Return (x, y) of the center of cell containing provided text 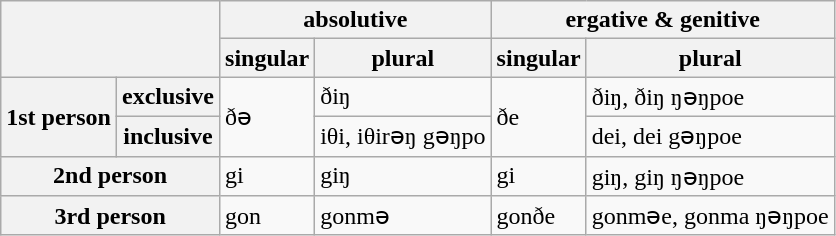
gonðe (538, 216)
ergative & genitive (662, 20)
ðiŋ, ðiŋ ŋəŋpoe (710, 97)
ðə (268, 116)
giŋ, giŋ ŋəŋpoe (710, 176)
exclusive (168, 97)
iθi, iθirəŋ gəŋpo (403, 136)
gonmə (403, 216)
3rd person (110, 216)
giŋ (403, 176)
ðiŋ (403, 97)
dei, dei gəŋpoe (710, 136)
1st person (59, 116)
inclusive (168, 136)
absolutive (356, 20)
ðe (538, 116)
2nd person (110, 176)
gon (268, 216)
gonməe, gonma ŋəŋpoe (710, 216)
